Extract the (x, y) coordinate from the center of the cell holding the provided text.  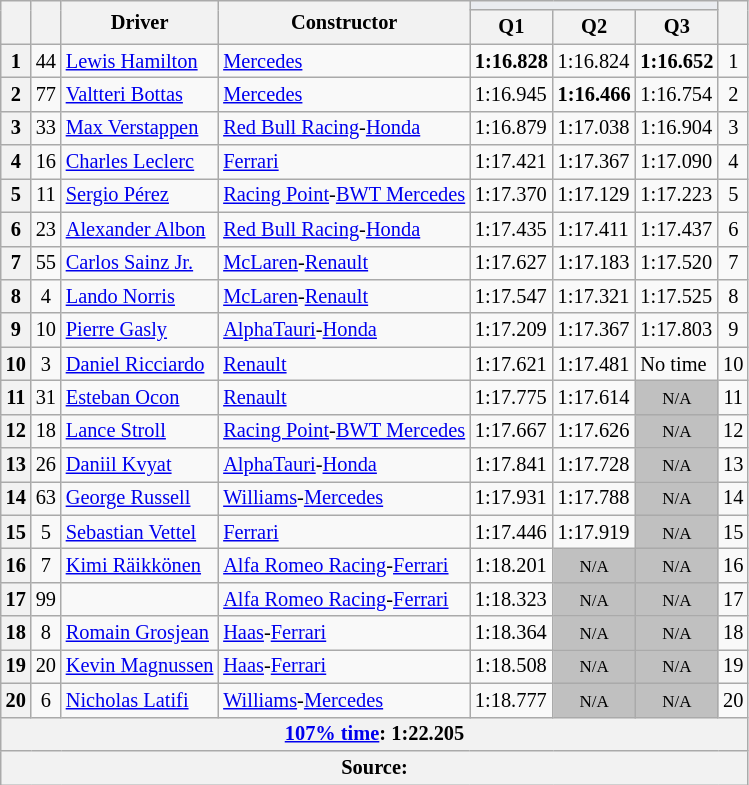
1:18.201 (512, 565)
1:16.828 (512, 61)
Lando Norris (140, 296)
1:17.627 (512, 263)
1:17.520 (676, 263)
1:18.508 (512, 666)
1:17.435 (512, 229)
1:17.038 (594, 128)
1:17.129 (594, 195)
1:17.370 (512, 195)
1:17.621 (512, 364)
99 (46, 599)
Sergio Pérez (140, 195)
Alexander Albon (140, 229)
1:17.614 (594, 397)
Q1 (512, 27)
Nicholas Latifi (140, 700)
No time (676, 364)
1:17.446 (512, 532)
1:16.652 (676, 61)
Valtteri Bottas (140, 94)
Max Verstappen (140, 128)
1:18.364 (512, 633)
1:16.879 (512, 128)
Q2 (594, 27)
1:17.183 (594, 263)
1:17.411 (594, 229)
Carlos Sainz Jr. (140, 263)
1:16.824 (594, 61)
Romain Grosjean (140, 633)
1:17.931 (512, 498)
1:17.788 (594, 498)
1:17.421 (512, 162)
Sebastian Vettel (140, 532)
1:17.525 (676, 296)
107% time: 1:22.205 (375, 734)
1:17.481 (594, 364)
1:17.547 (512, 296)
George Russell (140, 498)
23 (46, 229)
1:18.777 (512, 700)
1:16.945 (512, 94)
1:17.321 (594, 296)
Lewis Hamilton (140, 61)
Lance Stroll (140, 431)
33 (46, 128)
1:17.775 (512, 397)
1:17.667 (512, 431)
Driver (140, 22)
Pierre Gasly (140, 330)
26 (46, 465)
55 (46, 263)
Source: (375, 767)
1:18.323 (512, 599)
Daniel Ricciardo (140, 364)
1:17.090 (676, 162)
77 (46, 94)
44 (46, 61)
1:16.466 (594, 94)
1:17.223 (676, 195)
Daniil Kvyat (140, 465)
1:17.919 (594, 532)
1:17.728 (594, 465)
Charles Leclerc (140, 162)
1:17.209 (512, 330)
Esteban Ocon (140, 397)
1:17.803 (676, 330)
1:17.437 (676, 229)
Constructor (344, 22)
1:17.841 (512, 465)
1:16.754 (676, 94)
Kevin Magnussen (140, 666)
31 (46, 397)
1:16.904 (676, 128)
1:17.626 (594, 431)
Kimi Räikkönen (140, 565)
Q3 (676, 27)
63 (46, 498)
